Extract the (X, Y) coordinate from the center of the cell holding the provided text.  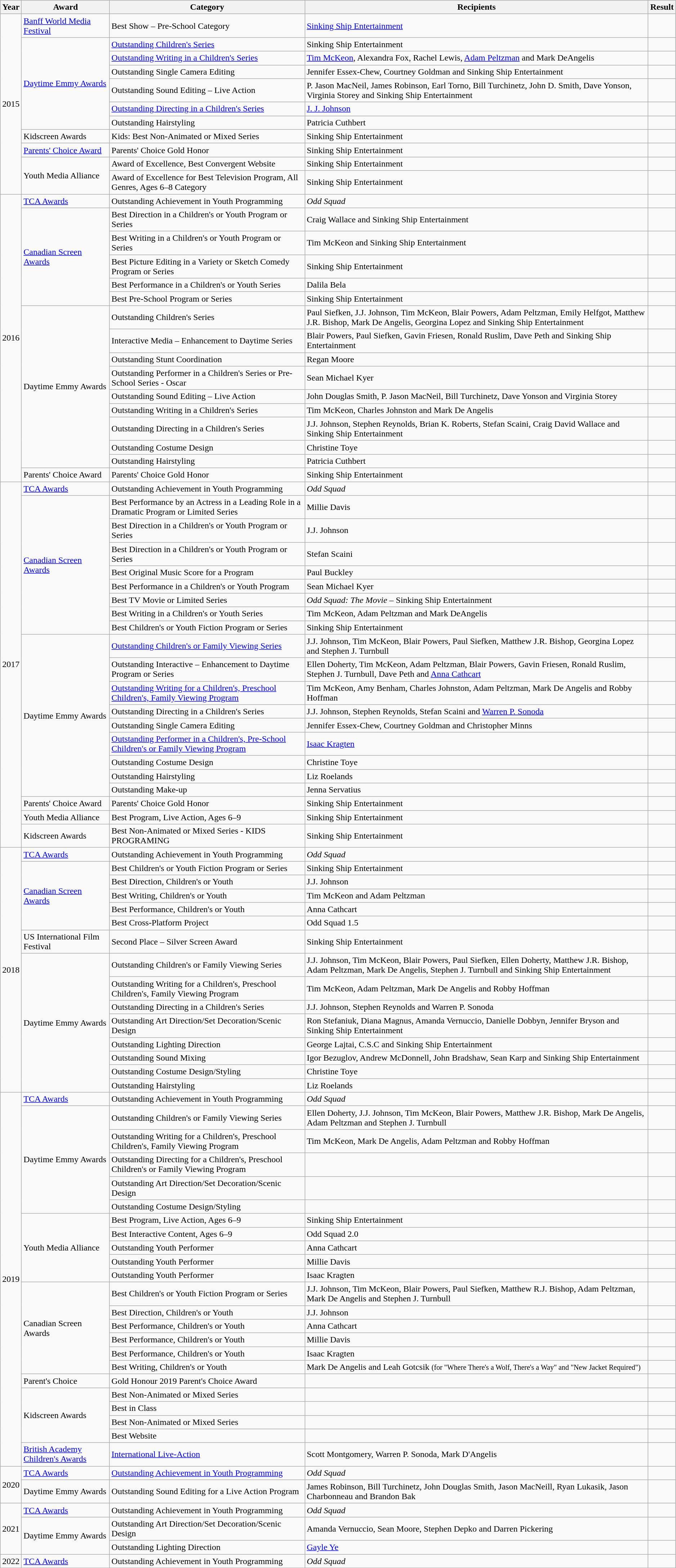
2018 (11, 970)
Tim McKeon, Charles Johnston and Mark De Angelis (476, 410)
Tim McKeon, Adam Peltzman and Mark DeAngelis (476, 614)
Tim McKeon and Sinking Ship Entertainment (476, 243)
Best Non-Animated or Mixed Series - KIDS PROGRAMING (207, 836)
Regan Moore (476, 359)
Tim McKeon, Alexandra Fox, Rachel Lewis, Adam Peltzman and Mark DeAngelis (476, 58)
Tim McKeon, Mark De Angelis, Adam Peltzman and Robby Hoffman (476, 1141)
Ellen Doherty, J.J. Johnson, Tim McKeon, Blair Powers, Matthew J.R. Bishop, Mark De Angelis, Adam Peltzman and Stephen J. Turnbull (476, 1118)
Odd Squad: The Movie – Sinking Ship Entertainment (476, 600)
Blair Powers, Paul Siefken, Gavin Friesen, Ronald Ruslim, Dave Peth and Sinking Ship Entertainment (476, 341)
Outstanding Interactive – Enhancement to Daytime Program or Series (207, 670)
British Academy Children's Awards (66, 1454)
Interactive Media – Enhancement to Daytime Series (207, 341)
Craig Wallace and Sinking Ship Entertainment (476, 220)
Kids: Best Non-Animated or Mixed Series (207, 136)
Best Pre-School Program or Series (207, 299)
J.J. Johnson, Stephen Reynolds, Stefan Scaini and Warren P. Sonoda (476, 711)
Best Website (207, 1436)
Outstanding Make-up (207, 790)
Best Writing in a Children's or Youth Series (207, 614)
Ellen Doherty, Tim McKeon, Adam Peltzman, Blair Powers, Gavin Friesen, Ronald Ruslim, Stephen J. Turnbull, Dave Peth and Anna Cathcart (476, 670)
Best in Class (207, 1408)
2022 (11, 1561)
Scott Montgomery, Warren P. Sonoda, Mark D'Angelis (476, 1454)
Odd Squad 2.0 (476, 1234)
Stefan Scaini (476, 554)
Dalila Bela (476, 285)
Outstanding Stunt Coordination (207, 359)
Best Original Music Score for a Program (207, 573)
2016 (11, 338)
Best Writing in a Children's or Youth Program or Series (207, 243)
2020 (11, 1485)
Banff World Media Festival (66, 26)
John Douglas Smith, P. Jason MacNeil, Bill Turchinetz, Dave Yonson and Virginia Storey (476, 396)
J.J. Johnson, Tim McKeon, Blair Powers, Paul Siefken, Matthew J.R. Bishop, Georgina Lopez and Stephen J. Turnbull (476, 646)
Amanda Vernuccio, Sean Moore, Stephen Depko and Darren Pickering (476, 1529)
Best TV Movie or Limited Series (207, 600)
Ron Stefaniuk, Diana Magnus, Amanda Vernuccio, Danielle Dobbyn, Jennifer Bryson and Sinking Ship Entertainment (476, 1026)
Best Performance in a Children's or Youth Program (207, 586)
Mark De Angelis and Leah Gotcsik (for "Where There's a Wolf, There's a Way" and "New Jacket Required") (476, 1367)
Paul Buckley (476, 573)
Best Cross-Platform Project (207, 923)
Odd Squad 1.5 (476, 923)
George Lajtai, C.S.C and Sinking Ship Entertainment (476, 1044)
Jennifer Essex-Chew, Courtney Goldman and Sinking Ship Entertainment (476, 72)
Award (66, 7)
Outstanding Performer in a Children's Series or Pre-School Series - Oscar (207, 378)
James Robinson, Bill Turchinetz, John Douglas Smith, Jason MacNeill, Ryan Lukasik, Jason Charbonneau and Brandon Bak (476, 1491)
International Live-Action (207, 1454)
US International Film Festival (66, 941)
Outstanding Directing for a Children's, Preschool Children's or Family Viewing Program (207, 1165)
Award of Excellence for Best Television Program, All Genres, Ages 6–8 Category (207, 182)
J.J. Johnson, Tim McKeon, Blair Powers, Paul Siefken, Matthew R.J. Bishop, Adam Peltzman, Mark De Angelis and Stephen J. Turnbull (476, 1294)
Best Performance in a Children's or Youth Series (207, 285)
Year (11, 7)
Jenna Servatius (476, 790)
Best Picture Editing in a Variety or Sketch Comedy Program or Series (207, 267)
Award of Excellence, Best Convergent Website (207, 164)
J.J. Johnson, Stephen Reynolds, Brian K. Roberts, Stefan Scaini, Craig David Wallace and Sinking Ship Entertainment (476, 429)
Result (662, 7)
J.J. Johnson, Stephen Reynolds and Warren P. Sonoda (476, 1007)
Tim McKeon, Adam Peltzman, Mark De Angelis and Robby Hoffman (476, 988)
Recipients (476, 7)
2021 (11, 1529)
Best Performance by an Actress in a Leading Role in a Dramatic Program or Limited Series (207, 507)
Gayle Ye (476, 1547)
Outstanding Performer in a Children's, Pre-School Children's or Family Viewing Program (207, 744)
P. Jason MacNeil, James Robinson, Earl Torno, Bill Turchinetz, John D. Smith, Dave Yonson, Virginia Storey and Sinking Ship Entertainment (476, 90)
Second Place – Silver Screen Award (207, 941)
2019 (11, 1279)
2015 (11, 104)
Best Interactive Content, Ages 6–9 (207, 1234)
Tim McKeon and Adam Peltzman (476, 896)
Best Show – Pre-School Category (207, 26)
Parent's Choice (66, 1381)
Igor Bezuglov, Andrew McDonnell, John Bradshaw, Sean Karp and Sinking Ship Entertainment (476, 1058)
2017 (11, 665)
Category (207, 7)
Outstanding Sound Editing for a Live Action Program (207, 1491)
J. J. Johnson (476, 109)
Gold Honour 2019 Parent's Choice Award (207, 1381)
Jennifer Essex-Chew, Courtney Goldman and Christopher Minns (476, 725)
Outstanding Sound Mixing (207, 1058)
Tim McKeon, Amy Benham, Charles Johnston, Adam Peltzman, Mark De Angelis and Robby Hoffman (476, 693)
